Pinpoint the cell where the given text exists, returning its (x, y) midpoint coordinate. 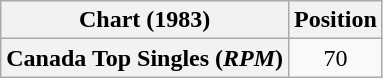
Position (336, 20)
Chart (1983) (145, 20)
Canada Top Singles (RPM) (145, 58)
70 (336, 58)
